Identify which cell holds the provided text, then report its [X, Y] central coordinate. 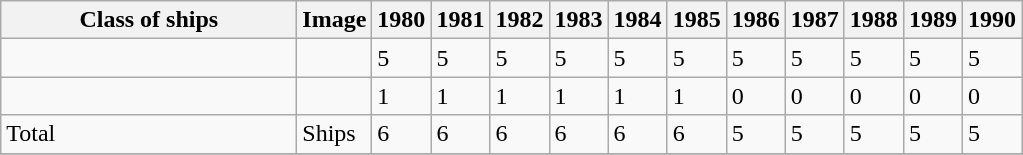
Total [149, 134]
1984 [638, 20]
1983 [578, 20]
1980 [402, 20]
1986 [756, 20]
1990 [992, 20]
1987 [814, 20]
1981 [460, 20]
1988 [874, 20]
1989 [932, 20]
Ships [334, 134]
1985 [696, 20]
Image [334, 20]
1982 [520, 20]
Class of ships [149, 20]
